Provide the [X, Y] coordinate of the cell's center where the given text is located.  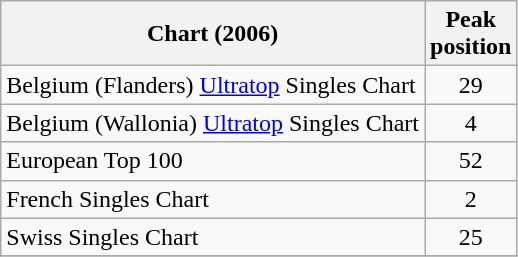
Belgium (Flanders) Ultratop Singles Chart [213, 85]
2 [470, 199]
25 [470, 237]
Chart (2006) [213, 34]
Belgium (Wallonia) Ultratop Singles Chart [213, 123]
52 [470, 161]
4 [470, 123]
29 [470, 85]
French Singles Chart [213, 199]
Swiss Singles Chart [213, 237]
European Top 100 [213, 161]
Peakposition [470, 34]
